Find where the given text appears and provide that cell's center as [X, Y] coordinate. 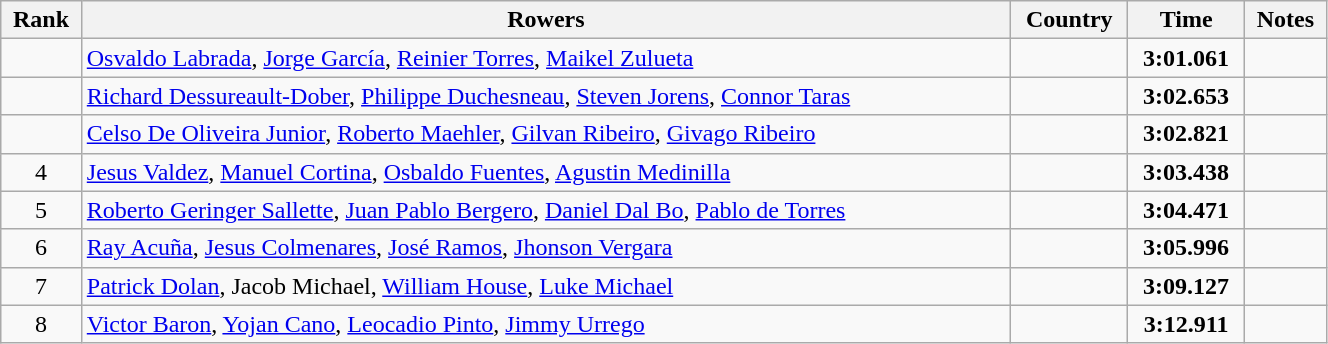
Richard Dessureault-Dober, Philippe Duchesneau, Steven Jorens, Connor Taras [546, 96]
3:05.996 [1186, 248]
3:01.061 [1186, 58]
3:09.127 [1186, 286]
3:03.438 [1186, 172]
Victor Baron, Yojan Cano, Leocadio Pinto, Jimmy Urrego [546, 324]
Jesus Valdez, Manuel Cortina, Osbaldo Fuentes, Agustin Medinilla [546, 172]
6 [42, 248]
Roberto Geringer Sallette, Juan Pablo Bergero, Daniel Dal Bo, Pablo de Torres [546, 210]
Osvaldo Labrada, Jorge García, Reinier Torres, Maikel Zulueta [546, 58]
3:02.821 [1186, 134]
3:12.911 [1186, 324]
3:04.471 [1186, 210]
8 [42, 324]
3:02.653 [1186, 96]
Ray Acuña, Jesus Colmenares, José Ramos, Jhonson Vergara [546, 248]
5 [42, 210]
7 [42, 286]
Patrick Dolan, Jacob Michael, William House, Luke Michael [546, 286]
Notes [1285, 20]
4 [42, 172]
Rank [42, 20]
Country [1070, 20]
Rowers [546, 20]
Celso De Oliveira Junior, Roberto Maehler, Gilvan Ribeiro, Givago Ribeiro [546, 134]
Time [1186, 20]
